Extract the [X, Y] coordinate from the center of the cell holding the provided text.  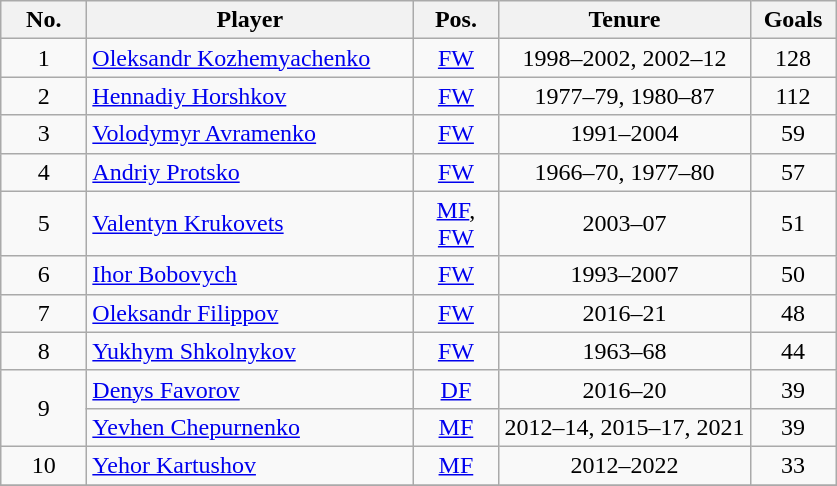
Oleksandr Kozhemyachenko [250, 58]
2003–07 [624, 224]
57 [793, 172]
2012–14, 2015–17, 2021 [624, 427]
1966–70, 1977–80 [624, 172]
Denys Favorov [250, 389]
2012–2022 [624, 465]
Yevhen Chepurnenko [250, 427]
Hennadiy Horshkov [250, 96]
Goals [793, 20]
112 [793, 96]
1998–2002, 2002–12 [624, 58]
2016–21 [624, 313]
44 [793, 351]
No. [44, 20]
1977–79, 1980–87 [624, 96]
7 [44, 313]
Player [250, 20]
10 [44, 465]
Pos. [456, 20]
Andriy Protsko [250, 172]
48 [793, 313]
1993–2007 [624, 275]
8 [44, 351]
50 [793, 275]
1963–68 [624, 351]
Ihor Bobovych [250, 275]
Yehor Kartushov [250, 465]
Yukhym Shkolnykov [250, 351]
1991–2004 [624, 134]
DF [456, 389]
33 [793, 465]
Tenure [624, 20]
1 [44, 58]
128 [793, 58]
Volodymyr Avramenko [250, 134]
2016–20 [624, 389]
2 [44, 96]
4 [44, 172]
5 [44, 224]
Oleksandr Filippov [250, 313]
3 [44, 134]
Valentyn Krukovets [250, 224]
6 [44, 275]
51 [793, 224]
9 [44, 408]
59 [793, 134]
MF, FW [456, 224]
